Scan for the cell matching the given text and deliver its [x, y] coordinate at center. 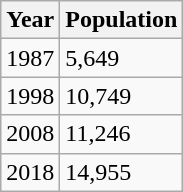
Year [30, 20]
1998 [30, 96]
10,749 [122, 96]
14,955 [122, 172]
2018 [30, 172]
Population [122, 20]
2008 [30, 134]
11,246 [122, 134]
5,649 [122, 58]
1987 [30, 58]
